Capture the cell that displays the provided text and extract its [x, y] central coordinate. 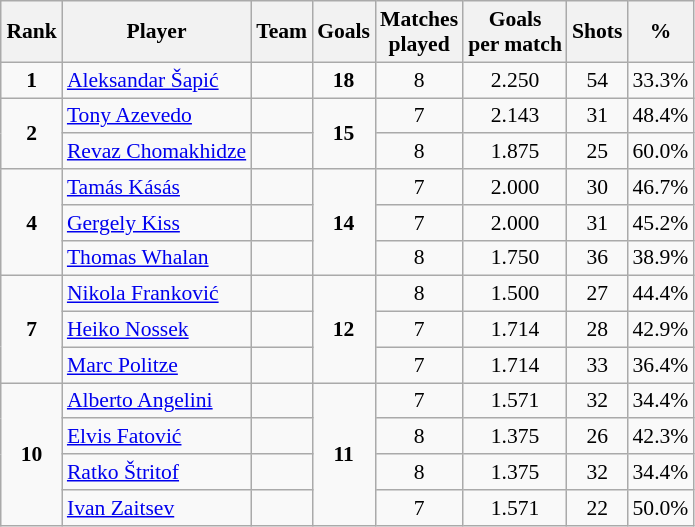
60.0% [660, 152]
38.9% [660, 258]
Revaz Chomakhidze [156, 152]
1.750 [515, 258]
1.500 [515, 294]
Heiko Nossek [156, 330]
45.2% [660, 223]
33 [598, 365]
36.4% [660, 365]
2 [32, 134]
% [660, 32]
12 [344, 330]
10 [32, 454]
42.3% [660, 437]
28 [598, 330]
Tony Azevedo [156, 116]
11 [344, 454]
Player [156, 32]
48.4% [660, 116]
Aleksandar Šapić [156, 80]
50.0% [660, 508]
1.875 [515, 152]
30 [598, 187]
Ivan Zaitsev [156, 508]
42.9% [660, 330]
Rank [32, 32]
Alberto Angelini [156, 401]
4 [32, 222]
36 [598, 258]
Shots [598, 32]
25 [598, 152]
Elvis Fatović [156, 437]
14 [344, 222]
46.7% [660, 187]
44.4% [660, 294]
Marc Politze [156, 365]
Tamás Kásás [156, 187]
2.250 [515, 80]
Team [282, 32]
Goalsper match [515, 32]
Matchesplayed [419, 32]
1 [32, 80]
33.3% [660, 80]
Nikola Franković [156, 294]
54 [598, 80]
15 [344, 134]
2.143 [515, 116]
27 [598, 294]
Ratko Štritof [156, 472]
22 [598, 508]
Thomas Whalan [156, 258]
26 [598, 437]
Gergely Kiss [156, 223]
Goals [344, 32]
18 [344, 80]
